Output the [x, y] coordinate of the center of the cell containing the given text.  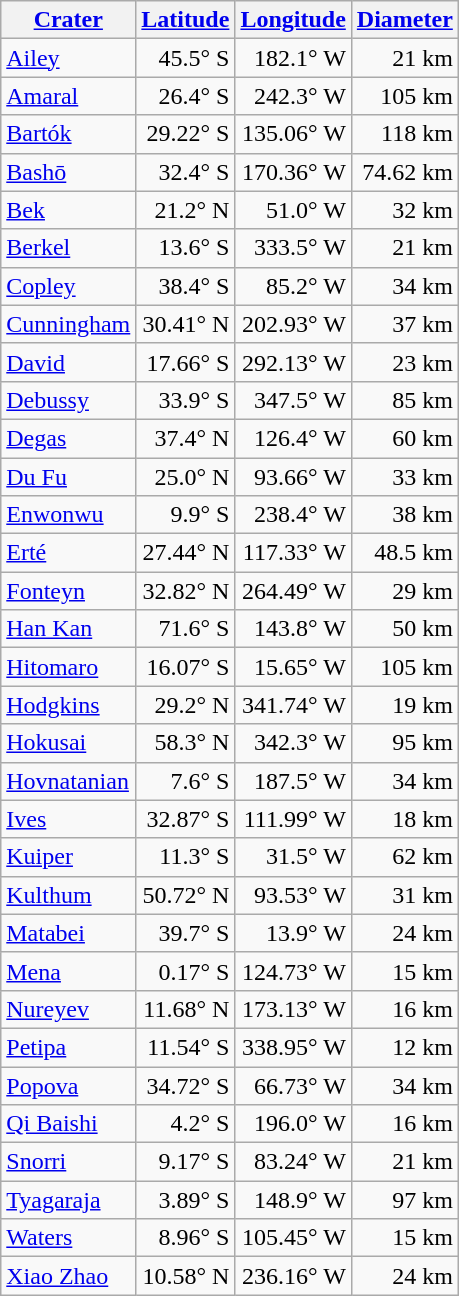
60 km [404, 438]
342.3° W [293, 743]
Kulthum [68, 895]
16.07° S [186, 667]
71.6° S [186, 629]
Han Kan [68, 629]
38 km [404, 515]
135.06° W [293, 134]
236.16° W [293, 1276]
Matabei [68, 933]
124.73° W [293, 971]
23 km [404, 362]
9.9° S [186, 515]
32 km [404, 210]
83.24° W [293, 1162]
Tyagaraja [68, 1200]
0.17° S [186, 971]
39.7° S [186, 933]
170.36° W [293, 172]
242.3° W [293, 96]
19 km [404, 705]
26.4° S [186, 96]
34.72° S [186, 1085]
97 km [404, 1200]
Petipa [68, 1047]
33 km [404, 477]
Popova [68, 1085]
111.99° W [293, 819]
9.17° S [186, 1162]
Latitude [186, 20]
Bashō [68, 172]
13.9° W [293, 933]
62 km [404, 857]
143.8° W [293, 629]
126.4° W [293, 438]
341.74° W [293, 705]
Hokusai [68, 743]
118 km [404, 134]
202.93° W [293, 324]
Amaral [68, 96]
51.0° W [293, 210]
31 km [404, 895]
31.5° W [293, 857]
25.0° N [186, 477]
74.62 km [404, 172]
29 km [404, 591]
117.33° W [293, 553]
21.2° N [186, 210]
32.82° N [186, 591]
Qi Baishi [68, 1124]
Fonteyn [68, 591]
4.2° S [186, 1124]
333.5° W [293, 248]
David [68, 362]
Hitomaro [68, 667]
15.65° W [293, 667]
173.13° W [293, 1009]
Crater [68, 20]
85.2° W [293, 286]
7.6° S [186, 781]
85 km [404, 400]
338.95° W [293, 1047]
264.49° W [293, 591]
347.5° W [293, 400]
Ailey [68, 58]
Diameter [404, 20]
Hovnatanian [68, 781]
Kuiper [68, 857]
37.4° N [186, 438]
Hodgkins [68, 705]
Cunningham [68, 324]
Copley [68, 286]
Du Fu [68, 477]
Berkel [68, 248]
Erté [68, 553]
93.53° W [293, 895]
38.4° S [186, 286]
27.44° N [186, 553]
93.66° W [293, 477]
32.87° S [186, 819]
10.58° N [186, 1276]
Snorri [68, 1162]
13.6° S [186, 248]
48.5 km [404, 553]
12 km [404, 1047]
30.41° N [186, 324]
196.0° W [293, 1124]
105.45° W [293, 1238]
Debussy [68, 400]
Longitude [293, 20]
29.22° S [186, 134]
187.5° W [293, 781]
3.89° S [186, 1200]
11.3° S [186, 857]
182.1° W [293, 58]
Ives [68, 819]
Xiao Zhao [68, 1276]
Enwonwu [68, 515]
50.72° N [186, 895]
33.9° S [186, 400]
45.5° S [186, 58]
Nureyev [68, 1009]
32.4° S [186, 172]
29.2° N [186, 705]
95 km [404, 743]
8.96° S [186, 1238]
50 km [404, 629]
Waters [68, 1238]
Bartók [68, 134]
18 km [404, 819]
66.73° W [293, 1085]
11.54° S [186, 1047]
148.9° W [293, 1200]
37 km [404, 324]
58.3° N [186, 743]
238.4° W [293, 515]
292.13° W [293, 362]
Mena [68, 971]
Degas [68, 438]
17.66° S [186, 362]
Bek [68, 210]
11.68° N [186, 1009]
